Detect which cell encompasses the target text, then output its (X, Y) center coordinate. 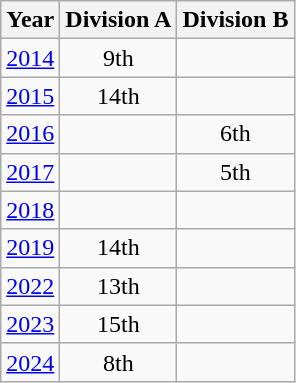
2024 (30, 362)
2023 (30, 324)
2015 (30, 96)
6th (236, 134)
2017 (30, 172)
2019 (30, 248)
2018 (30, 210)
Division A (118, 20)
9th (118, 58)
8th (118, 362)
13th (118, 286)
2022 (30, 286)
Division B (236, 20)
15th (118, 324)
Year (30, 20)
2014 (30, 58)
5th (236, 172)
2016 (30, 134)
